Find where the given text appears and provide that cell's center as (X, Y) coordinate. 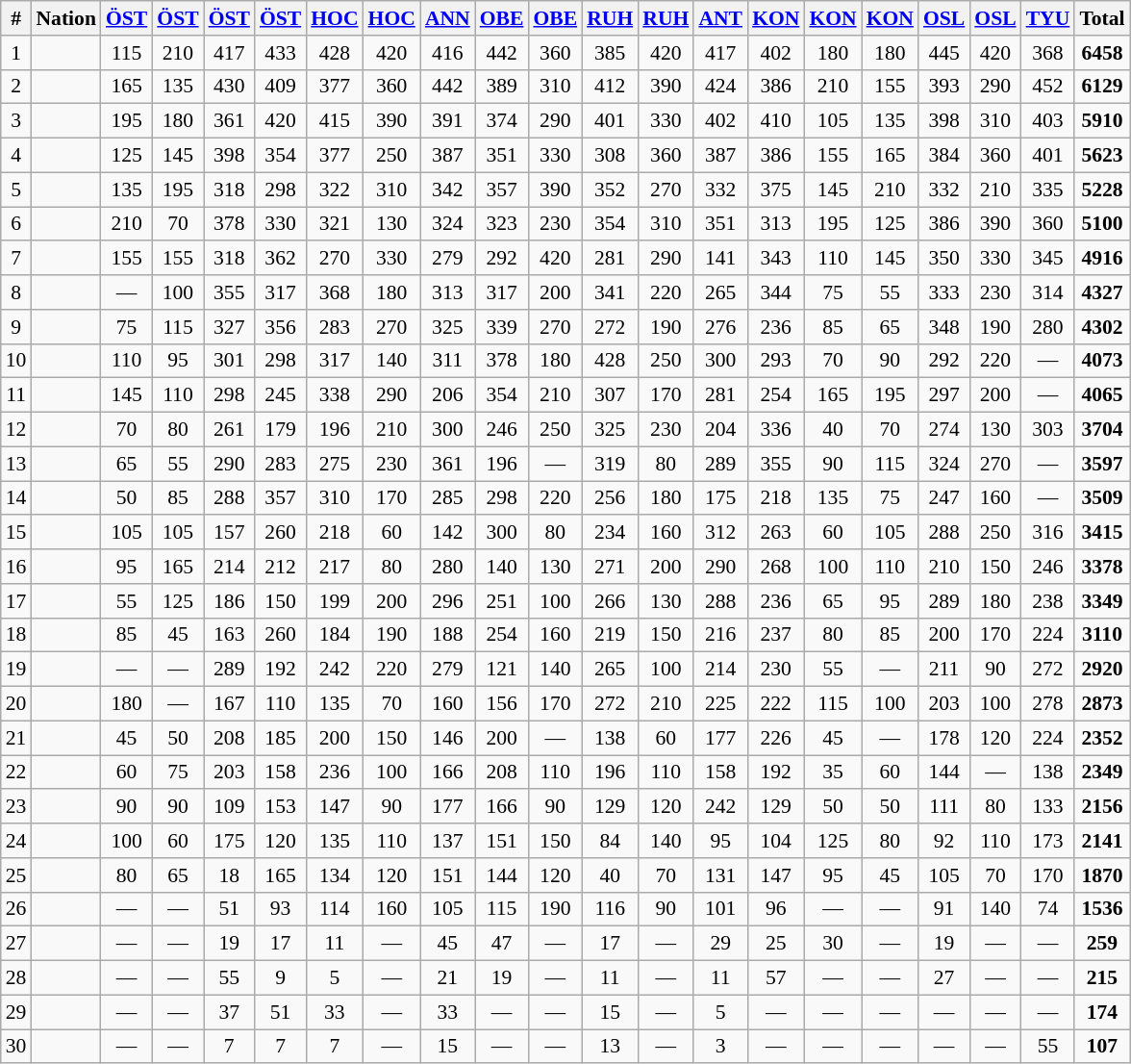
20 (16, 704)
303 (1048, 430)
37 (229, 1012)
3349 (1102, 601)
384 (944, 156)
285 (448, 498)
188 (448, 635)
296 (448, 601)
338 (335, 395)
409 (281, 87)
121 (502, 670)
219 (610, 635)
142 (448, 533)
424 (720, 87)
433 (281, 53)
321 (335, 224)
84 (610, 841)
23 (16, 807)
356 (281, 327)
234 (610, 533)
261 (229, 430)
167 (229, 704)
199 (335, 601)
322 (335, 190)
104 (775, 841)
333 (944, 292)
10 (16, 361)
12 (16, 430)
153 (281, 807)
111 (944, 807)
259 (1102, 944)
312 (720, 533)
146 (448, 738)
211 (944, 670)
268 (775, 567)
5100 (1102, 224)
131 (720, 875)
5623 (1102, 156)
293 (775, 361)
352 (610, 190)
Nation (65, 18)
28 (16, 978)
323 (502, 224)
1 (16, 53)
5910 (1102, 121)
4 (16, 156)
348 (944, 327)
343 (775, 259)
2156 (1102, 807)
266 (610, 601)
5228 (1102, 190)
3509 (1102, 498)
6129 (1102, 87)
174 (1102, 1012)
6 (16, 224)
412 (610, 87)
452 (1048, 87)
245 (281, 395)
22 (16, 773)
391 (448, 121)
TYU (1048, 18)
297 (944, 395)
1536 (1102, 909)
237 (775, 635)
389 (502, 87)
2920 (1102, 670)
184 (335, 635)
2 (16, 87)
212 (281, 567)
307 (610, 395)
225 (720, 704)
156 (502, 704)
178 (944, 738)
278 (1048, 704)
137 (448, 841)
222 (775, 704)
276 (720, 327)
430 (229, 87)
274 (944, 430)
226 (775, 738)
74 (1048, 909)
6458 (1102, 53)
3415 (1102, 533)
3110 (1102, 635)
35 (833, 773)
92 (944, 841)
ANT (720, 18)
327 (229, 327)
101 (720, 909)
8 (16, 292)
93 (281, 909)
2349 (1102, 773)
173 (1048, 841)
206 (448, 395)
204 (720, 430)
3378 (1102, 567)
2352 (1102, 738)
316 (1048, 533)
96 (775, 909)
314 (1048, 292)
179 (281, 430)
107 (1102, 1047)
238 (1048, 601)
344 (775, 292)
133 (1048, 807)
14 (16, 498)
416 (448, 53)
247 (944, 498)
319 (610, 464)
375 (775, 190)
109 (229, 807)
4073 (1102, 361)
275 (335, 464)
26 (16, 909)
4302 (1102, 327)
1870 (1102, 875)
385 (610, 53)
2141 (1102, 841)
311 (448, 361)
2873 (1102, 704)
Total (1102, 18)
# (16, 18)
301 (229, 361)
374 (502, 121)
3597 (1102, 464)
341 (610, 292)
339 (502, 327)
141 (720, 259)
345 (1048, 259)
134 (335, 875)
47 (502, 944)
217 (335, 567)
4065 (1102, 395)
445 (944, 53)
24 (16, 841)
216 (720, 635)
16 (16, 567)
271 (610, 567)
256 (610, 498)
415 (335, 121)
350 (944, 259)
157 (229, 533)
ANN (448, 18)
403 (1048, 121)
116 (610, 909)
393 (944, 87)
336 (775, 430)
114 (335, 909)
263 (775, 533)
362 (281, 259)
186 (229, 601)
308 (610, 156)
3704 (1102, 430)
4916 (1102, 259)
342 (448, 190)
335 (1048, 190)
57 (775, 978)
410 (775, 121)
4327 (1102, 292)
163 (229, 635)
185 (281, 738)
251 (502, 601)
91 (944, 909)
215 (1102, 978)
